Identify which cell holds the provided text, then report its [x, y] central coordinate. 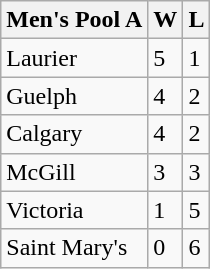
McGill [74, 172]
Laurier [74, 58]
Calgary [74, 134]
Guelph [74, 96]
L [196, 20]
W [166, 20]
0 [166, 248]
Men's Pool A [74, 20]
Victoria [74, 210]
Saint Mary's [74, 248]
6 [196, 248]
